Find where the given text appears and provide that cell's center as (x, y) coordinate. 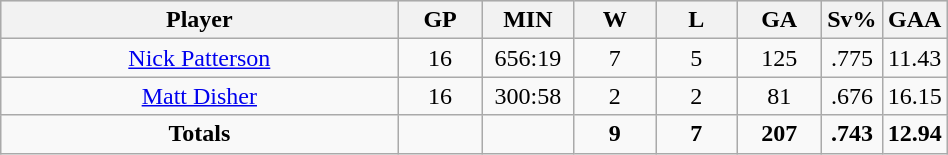
.743 (852, 134)
W (614, 20)
.676 (852, 96)
.775 (852, 58)
207 (780, 134)
125 (780, 58)
16.15 (914, 96)
Nick Patterson (200, 58)
5 (696, 58)
MIN (528, 20)
9 (614, 134)
L (696, 20)
GAA (914, 20)
GP (440, 20)
Player (200, 20)
81 (780, 96)
656:19 (528, 58)
300:58 (528, 96)
11.43 (914, 58)
GA (780, 20)
Totals (200, 134)
Sv% (852, 20)
Matt Disher (200, 96)
12.94 (914, 134)
